Detect which cell encompasses the target text, then output its [X, Y] center coordinate. 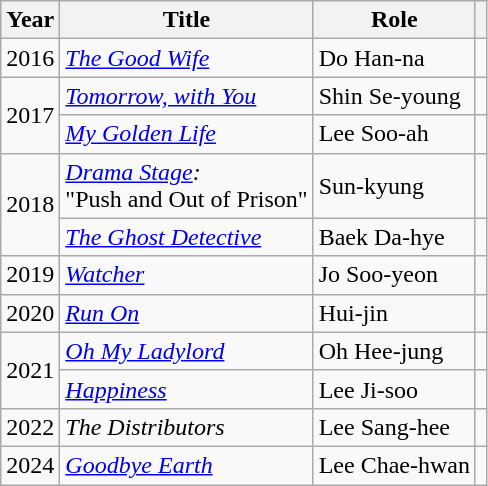
Lee Chae-hwan [394, 465]
Hui-jin [394, 313]
The Ghost Detective [186, 237]
2018 [30, 204]
Shin Se-young [394, 96]
2017 [30, 115]
Happiness [186, 389]
Watcher [186, 275]
Title [186, 20]
Jo Soo-yeon [394, 275]
Oh My Ladylord [186, 351]
My Golden Life [186, 134]
Role [394, 20]
2024 [30, 465]
2020 [30, 313]
Lee Ji-soo [394, 389]
2019 [30, 275]
Oh Hee-jung [394, 351]
Run On [186, 313]
Drama Stage:"Push and Out of Prison" [186, 186]
Tomorrow, with You [186, 96]
Lee Soo-ah [394, 134]
2021 [30, 370]
Baek Da-hye [394, 237]
Sun-kyung [394, 186]
Year [30, 20]
The Distributors [186, 427]
2022 [30, 427]
Goodbye Earth [186, 465]
Do Han-na [394, 58]
Lee Sang-hee [394, 427]
The Good Wife [186, 58]
2016 [30, 58]
